Locate the cell with the specified text and output its [x, y] center coordinate. 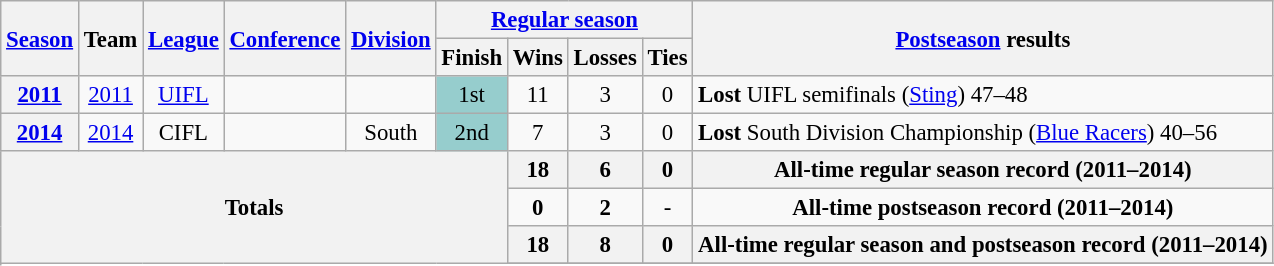
Conference [285, 38]
Lost South Division Championship (Blue Racers) 40–56 [983, 133]
All-time regular season and postseason record (2011–2014) [983, 245]
11 [538, 95]
1st [472, 95]
7 [538, 133]
Ties [668, 58]
Season [40, 38]
All-time postseason record (2011–2014) [983, 208]
2nd [472, 133]
2 [605, 208]
South [391, 133]
6 [605, 170]
Postseason results [983, 38]
CIFL [184, 133]
League [184, 38]
Finish [472, 58]
Wins [538, 58]
Team [110, 38]
8 [605, 245]
All-time regular season record (2011–2014) [983, 170]
Losses [605, 58]
Regular season [564, 20]
Lost UIFL semifinals (Sting) 47–48 [983, 95]
UIFL [184, 95]
- [668, 208]
Totals [254, 208]
Division [391, 38]
